Determine the [x, y] coordinate at the center of the cell enclosing the given text.  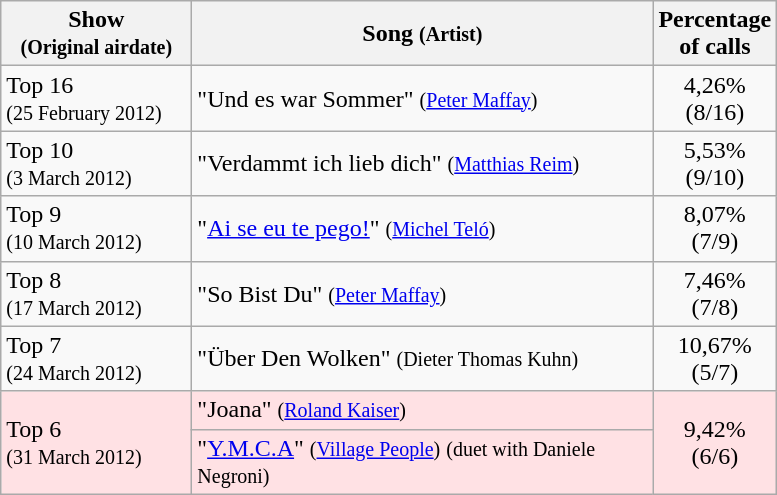
8,07% (7/9) [715, 228]
Song (Artist) [422, 34]
Top 10(3 March 2012) [96, 164]
"Und es war Sommer" (Peter Maffay) [422, 98]
"Über Den Wolken" (Dieter Thomas Kuhn) [422, 358]
"Joana" (Roland Kaiser) [422, 410]
Top 7(24 March 2012) [96, 358]
Top 16(25 February 2012) [96, 98]
"Verdammt ich lieb dich" (Matthias Reim) [422, 164]
"Ai se eu te pego!" (Michel Teló) [422, 228]
7,46% (7/8) [715, 294]
5,53% (9/10) [715, 164]
Top 6(31 March 2012) [96, 442]
4,26% (8/16) [715, 98]
9,42% (6/6) [715, 442]
Top 9(10 March 2012) [96, 228]
10,67% (5/7) [715, 358]
Top 8(17 March 2012) [96, 294]
Percentage of calls [715, 34]
"Y.M.C.A" (Village People) (duet with Daniele Negroni) [422, 462]
"So Bist Du" (Peter Maffay) [422, 294]
Show(Original airdate) [96, 34]
